For the text-containing cell, return its midpoint in [x, y] coordinate format. 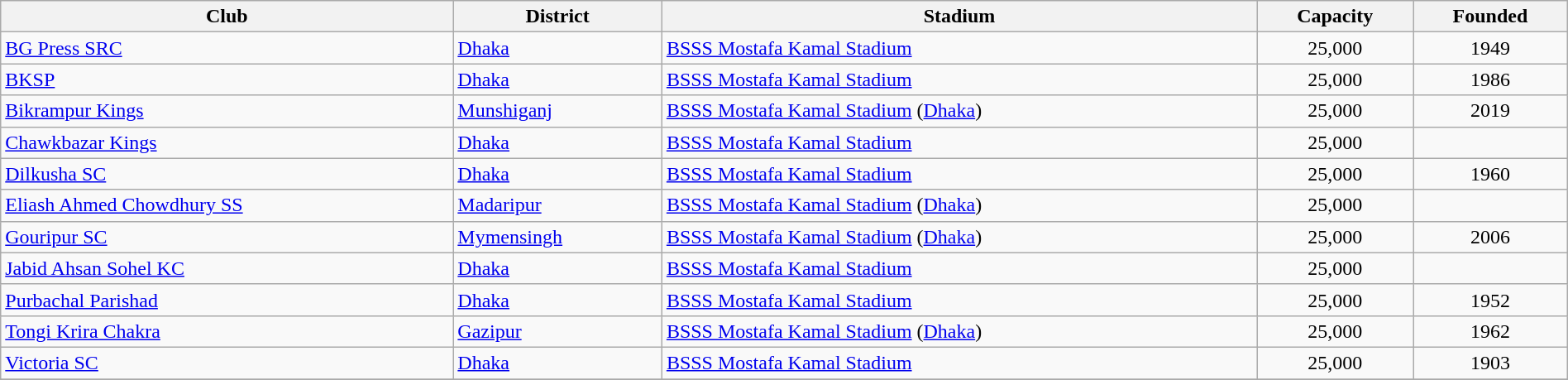
Jabid Ahsan Sohel KC [227, 268]
Dilkusha SC [227, 174]
1986 [1490, 79]
Madaripur [557, 205]
District [557, 17]
Purbachal Parishad [227, 300]
Founded [1490, 17]
BG Press SRC [227, 48]
BKSP [227, 79]
Capacity [1335, 17]
1952 [1490, 300]
1960 [1490, 174]
1903 [1490, 363]
Club [227, 17]
Chawkbazar Kings [227, 142]
2019 [1490, 111]
Tongi Krira Chakra [227, 331]
Victoria SC [227, 363]
Eliash Ahmed Chowdhury SS [227, 205]
1962 [1490, 331]
Bikrampur Kings [227, 111]
Stadium [959, 17]
2006 [1490, 237]
Gouripur SC [227, 237]
Mymensingh [557, 237]
1949 [1490, 48]
Munshiganj [557, 111]
Gazipur [557, 331]
